For the text-containing cell, return its midpoint in [X, Y] coordinate format. 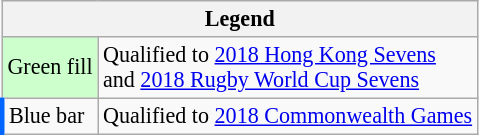
Green fill [50, 66]
Blue bar [50, 116]
Qualified to 2018 Hong Kong Sevensand 2018 Rugby World Cup Sevens [288, 66]
Legend [240, 18]
Qualified to 2018 Commonwealth Games [288, 116]
